Scan for the cell matching the given text and deliver its [x, y] coordinate at center. 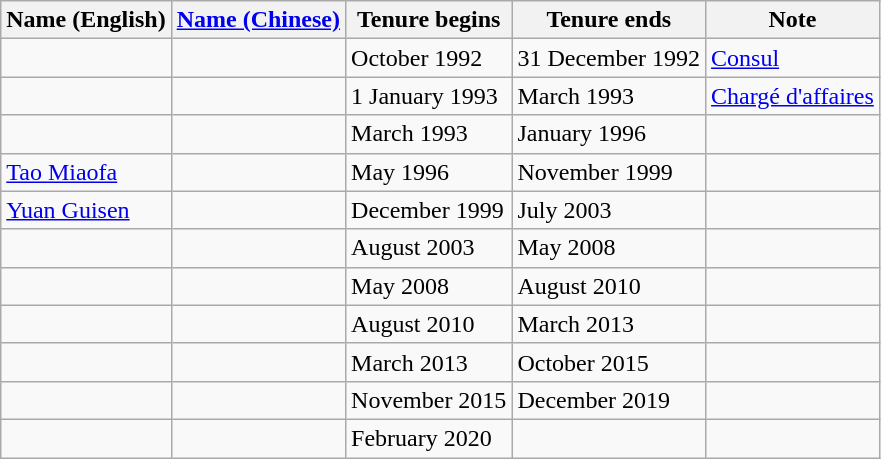
Tao Miaofa [86, 172]
Tenure begins [429, 20]
October 1992 [429, 58]
January 1996 [609, 134]
August 2003 [429, 248]
Note [793, 20]
May 1996 [429, 172]
Chargé d'affaires [793, 96]
November 1999 [609, 172]
31 December 1992 [609, 58]
Consul [793, 58]
July 2003 [609, 210]
Name (English) [86, 20]
December 2019 [609, 400]
February 2020 [429, 438]
Name (Chinese) [258, 20]
December 1999 [429, 210]
1 January 1993 [429, 96]
October 2015 [609, 362]
November 2015 [429, 400]
Tenure ends [609, 20]
Yuan Guisen [86, 210]
